Find where the given text appears and provide that cell's center as (x, y) coordinate. 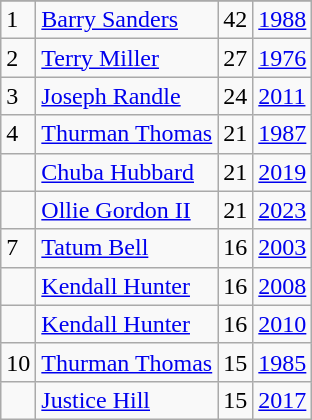
1 (18, 20)
1985 (282, 362)
Tatum Bell (127, 248)
1976 (282, 58)
4 (18, 134)
2019 (282, 172)
Terry Miller (127, 58)
Barry Sanders (127, 20)
2023 (282, 210)
2011 (282, 96)
Ollie Gordon II (127, 210)
24 (236, 96)
7 (18, 248)
Joseph Randle (127, 96)
2 (18, 58)
2017 (282, 400)
1988 (282, 20)
2010 (282, 324)
1987 (282, 134)
10 (18, 362)
2003 (282, 248)
3 (18, 96)
27 (236, 58)
42 (236, 20)
2008 (282, 286)
Justice Hill (127, 400)
Chuba Hubbard (127, 172)
